For the text-containing cell, return its midpoint in (x, y) coordinate format. 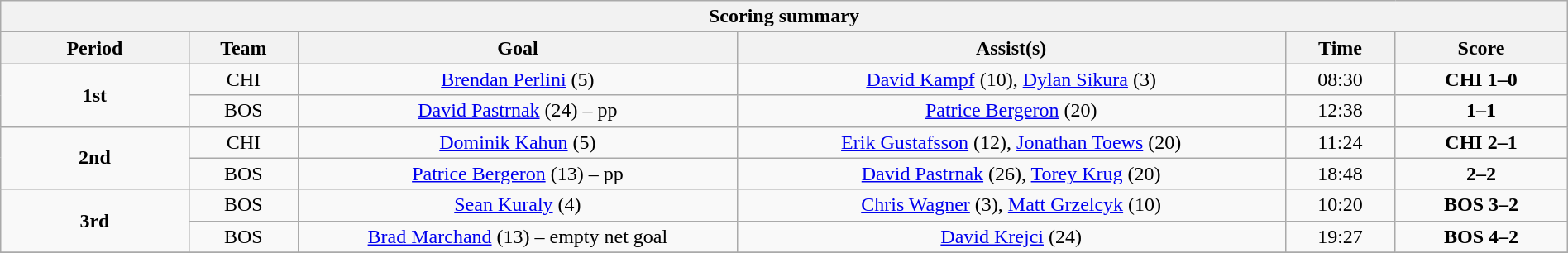
Period (94, 48)
Sean Kuraly (4) (518, 205)
Chris Wagner (3), Matt Grzelcyk (10) (1011, 205)
David Pastrnak (26), Torey Krug (20) (1011, 174)
Brendan Perlini (5) (518, 79)
2–2 (1481, 174)
BOS 3–2 (1481, 205)
Scoring summary (784, 17)
CHI 2–1 (1481, 142)
18:48 (1340, 174)
David Krejci (24) (1011, 236)
Dominik Kahun (5) (518, 142)
Patrice Bergeron (13) – pp (518, 174)
1st (94, 95)
BOS 4–2 (1481, 236)
19:27 (1340, 236)
Time (1340, 48)
3rd (94, 221)
10:20 (1340, 205)
Patrice Bergeron (20) (1011, 111)
08:30 (1340, 79)
Erik Gustafsson (12), Jonathan Toews (20) (1011, 142)
CHI 1–0 (1481, 79)
Brad Marchand (13) – empty net goal (518, 236)
David Pastrnak (24) – pp (518, 111)
Goal (518, 48)
1–1 (1481, 111)
Assist(s) (1011, 48)
Score (1481, 48)
11:24 (1340, 142)
David Kampf (10), Dylan Sikura (3) (1011, 79)
12:38 (1340, 111)
2nd (94, 158)
Team (243, 48)
